Detect which cell encompasses the target text, then output its (x, y) center coordinate. 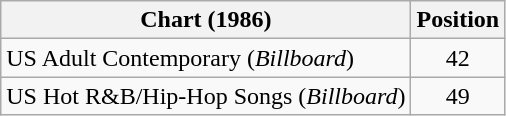
Chart (1986) (206, 20)
US Hot R&B/Hip-Hop Songs (Billboard) (206, 96)
42 (458, 58)
49 (458, 96)
Position (458, 20)
US Adult Contemporary (Billboard) (206, 58)
